Locate the cell with the specified text and output its (X, Y) center coordinate. 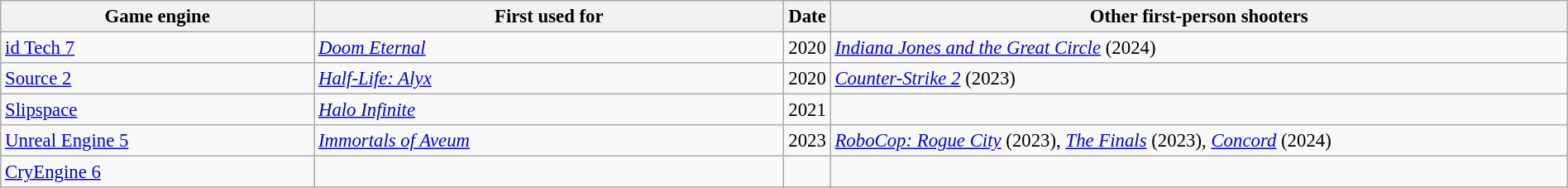
Other first-person shooters (1199, 17)
Slipspace (157, 110)
Game engine (157, 17)
CryEngine 6 (157, 172)
Date (807, 17)
2023 (807, 141)
RoboCop: Rogue City (2023), The Finals (2023), Concord (2024) (1199, 141)
Immortals of Aveum (549, 141)
Unreal Engine 5 (157, 141)
id Tech 7 (157, 48)
Half-Life: Alyx (549, 79)
Doom Eternal (549, 48)
Halo Infinite (549, 110)
First used for (549, 17)
Indiana Jones and the Great Circle (2024) (1199, 48)
Counter-Strike 2 (2023) (1199, 79)
Source 2 (157, 79)
2021 (807, 110)
